Scan for the cell matching the given text and deliver its [x, y] coordinate at center. 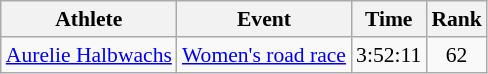
Rank [456, 19]
62 [456, 55]
Athlete [89, 19]
Time [388, 19]
3:52:11 [388, 55]
Aurelie Halbwachs [89, 55]
Women's road race [264, 55]
Event [264, 19]
